Determine the (x, y) coordinate at the center of the cell enclosing the given text.  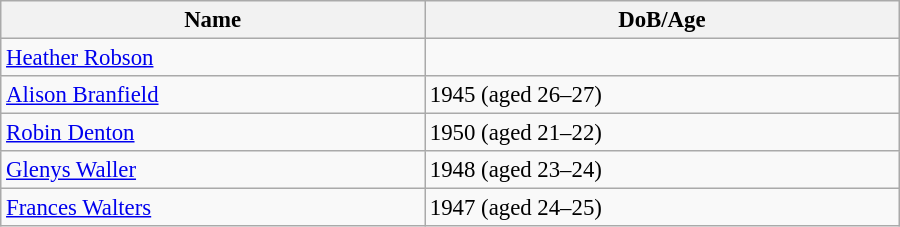
Alison Branfield (213, 95)
Robin Denton (213, 133)
Name (213, 20)
Glenys Waller (213, 170)
1950 (aged 21–22) (662, 133)
1947 (aged 24–25) (662, 208)
Heather Robson (213, 58)
Frances Walters (213, 208)
DoB/Age (662, 20)
1948 (aged 23–24) (662, 170)
1945 (aged 26–27) (662, 95)
